Determine the (X, Y) coordinate at the center of the cell enclosing the given text.  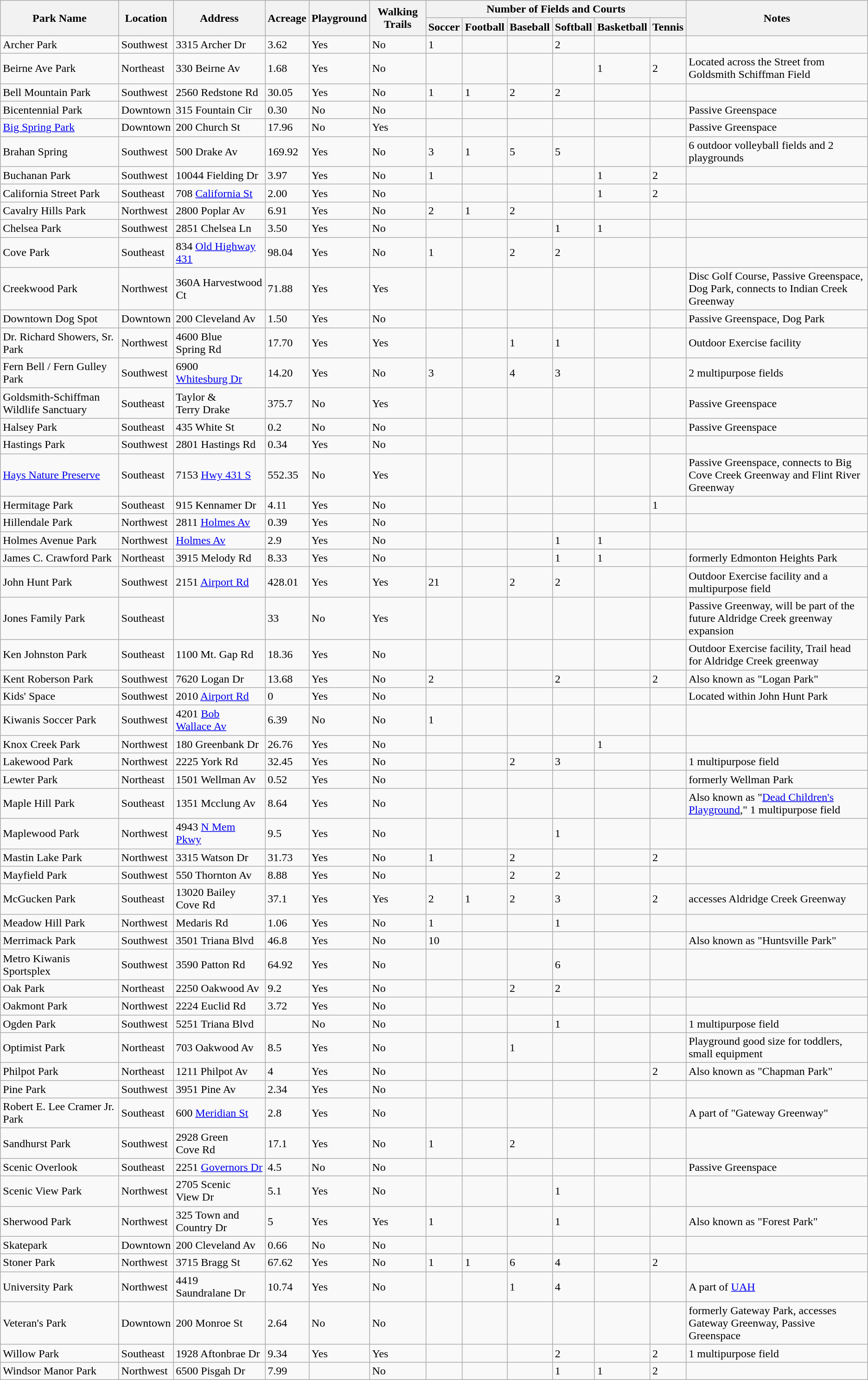
Fern Bell / Fern Gulley Park (59, 373)
Ogden Park (59, 1023)
Playground good size for toddlers, small equipment (777, 1048)
Oakmont Park (59, 1006)
46.8 (287, 940)
600 Meridian St (219, 1113)
Taylor & Terry Drake (219, 403)
Stoner Park (59, 1263)
Oak Park (59, 988)
4419 Saundralane Dr (219, 1286)
1351 Mcclung Av (219, 803)
Bicentennial Park (59, 110)
0.34 (287, 445)
Hastings Park (59, 445)
University Park (59, 1286)
Goldsmith-Schiffman Wildlife Sanctuary (59, 403)
Acreage (287, 18)
3951 Pine Av (219, 1089)
Hermitage Park (59, 505)
1.68 (287, 69)
2151 Airport Rd (219, 581)
500 Drake Av (219, 151)
9.34 (287, 1353)
32.45 (287, 762)
A part of UAH (777, 1286)
Located across the Street from Goldsmith Schiffman Field (777, 69)
formerly Edmonton Heights Park (777, 558)
Address (219, 18)
Disc Golf Course, Passive Greenspace, Dog Park, connects to Indian Creek Greenway (777, 289)
180 Greenbank Dr (219, 744)
Passive Greenway, will be part of the future Aldridge Creek greenway expansion (777, 618)
2.34 (287, 1089)
Robert E. Lee Cramer Jr. Park (59, 1113)
2811 Holmes Av (219, 523)
169.92 (287, 151)
0.30 (287, 110)
Number of Fields and Courts (556, 9)
6500 Pisgah Dr (219, 1371)
0.66 (287, 1245)
2.64 (287, 1323)
2801 Hastings Rd (219, 445)
33 (287, 618)
2851 Chelsea Ln (219, 228)
Kent Roberson Park (59, 678)
2928 Green Cove Rd (219, 1144)
formerly Wellman Park (777, 779)
435 White St (219, 427)
Baseball (530, 27)
formerly Gateway Park, accesses Gateway Greenway, Passive Greenspace (777, 1323)
Ken Johnston Park (59, 655)
3.50 (287, 228)
8.64 (287, 803)
6.39 (287, 721)
0 (287, 696)
6.91 (287, 211)
2224 Euclid Rd (219, 1006)
Softball (573, 27)
Football (485, 27)
708 California St (219, 193)
2560 Redstone Rd (219, 92)
Halsey Park (59, 427)
Mayfield Park (59, 875)
Archer Park (59, 45)
375.7 (287, 403)
Lakewood Park (59, 762)
10 (444, 940)
552.35 (287, 475)
550 Thornton Av (219, 875)
Passive Greenspace, connects to Big Cove Creek Greenway and Flint River Greenway (777, 475)
Windsor Manor Park (59, 1371)
Notes (777, 18)
accesses Aldridge Creek Greenway (777, 899)
17.1 (287, 1144)
Downtown Dog Spot (59, 319)
Also known as "Forest Park" (777, 1221)
9.2 (287, 988)
Big Spring Park (59, 128)
Holmes Avenue Park (59, 540)
31.73 (287, 857)
2010 Airport Rd (219, 696)
Cavalry Hills Park (59, 211)
Beirne Ave Park (59, 69)
Tennis (668, 27)
Scenic Overlook (59, 1167)
Hillendale Park (59, 523)
9.5 (287, 834)
Sherwood Park (59, 1221)
8.33 (287, 558)
1.50 (287, 319)
14.20 (287, 373)
James C. Crawford Park (59, 558)
California Street Park (59, 193)
4.5 (287, 1167)
Knox Creek Park (59, 744)
71.88 (287, 289)
Lewter Park (59, 779)
Bell Mountain Park (59, 92)
0.39 (287, 523)
Merrimack Park (59, 940)
1211 Philpot Av (219, 1072)
2800 Poplar Av (219, 211)
2.9 (287, 540)
915 Kennamer Dr (219, 505)
Also known as "Huntsville Park" (777, 940)
5.1 (287, 1191)
2225 York Rd (219, 762)
Park Name (59, 18)
Meadow Hill Park (59, 923)
1100 Mt. Gap Rd (219, 655)
3501 Triana Blvd (219, 940)
Chelsea Park (59, 228)
Skatepark (59, 1245)
Cove Park (59, 252)
Kids' Space (59, 696)
360A Harvestwood Ct (219, 289)
21 (444, 581)
7.99 (287, 1371)
67.62 (287, 1263)
18.36 (287, 655)
A part of "Gateway Greenway" (777, 1113)
37.1 (287, 899)
26.76 (287, 744)
3315 Archer Dr (219, 45)
Soccer (444, 27)
3715 Bragg St (219, 1263)
2250 Oakwood Av (219, 988)
10.74 (287, 1286)
Playground (339, 18)
Location (146, 18)
2251 Governors Dr (219, 1167)
Brahan Spring (59, 151)
John Hunt Park (59, 581)
0.52 (287, 779)
Passive Greenspace, Dog Park (777, 319)
Kiwanis Soccer Park (59, 721)
Holmes Av (219, 540)
Outdoor Exercise facility, Trail head for Aldridge Creek greenway (777, 655)
330 Beirne Av (219, 69)
3915 Melody Rd (219, 558)
834 Old Highway 431 (219, 252)
Walking Trails (398, 18)
3.62 (287, 45)
64.92 (287, 965)
3590 Patton Rd (219, 965)
Pine Park (59, 1089)
Buchanan Park (59, 175)
7620 Logan Dr (219, 678)
8.5 (287, 1048)
4.11 (287, 505)
1.06 (287, 923)
1928 Aftonbrae Dr (219, 1353)
Also known as "Logan Park" (777, 678)
Philpot Park (59, 1072)
McGucken Park (59, 899)
3.72 (287, 1006)
2705 Scenic View Dr (219, 1191)
2.00 (287, 193)
4943 N Mem Pkwy (219, 834)
Jones Family Park (59, 618)
Outdoor Exercise facility and a multipurpose field (777, 581)
6900 Whitesburg Dr (219, 373)
Medaris Rd (219, 923)
Mastin Lake Park (59, 857)
Outdoor Exercise facility (777, 343)
Creekwood Park (59, 289)
0.2 (287, 427)
4201 Bob Wallace Av (219, 721)
Metro Kiwanis Sportsplex (59, 965)
Optimist Park (59, 1048)
Scenic View Park (59, 1191)
6 outdoor volleyball fields and 2 playgrounds (777, 151)
Dr. Richard Showers, Sr. Park (59, 343)
Located within John Hunt Park (777, 696)
1501 Wellman Av (219, 779)
98.04 (287, 252)
4600 Blue Spring Rd (219, 343)
3315 Watson Dr (219, 857)
2 multipurpose fields (777, 373)
Basketball (622, 27)
13.68 (287, 678)
7153 Hwy 431 S (219, 475)
428.01 (287, 581)
8.88 (287, 875)
13020 Bailey Cove Rd (219, 899)
200 Church St (219, 128)
Hays Nature Preserve (59, 475)
17.96 (287, 128)
315 Fountain Cir (219, 110)
200 Monroe St (219, 1323)
Willow Park (59, 1353)
30.05 (287, 92)
3.97 (287, 175)
10044 Fielding Dr (219, 175)
2.8 (287, 1113)
703 Oakwood Av (219, 1048)
Veteran's Park (59, 1323)
Also known as "Chapman Park" (777, 1072)
5251 Triana Blvd (219, 1023)
Sandhurst Park (59, 1144)
Also known as "Dead Children's Playground," 1 multipurpose field (777, 803)
325 Town and Country Dr (219, 1221)
Maple Hill Park (59, 803)
Maplewood Park (59, 834)
17.70 (287, 343)
